Find where the given text appears and provide that cell's center as (X, Y) coordinate. 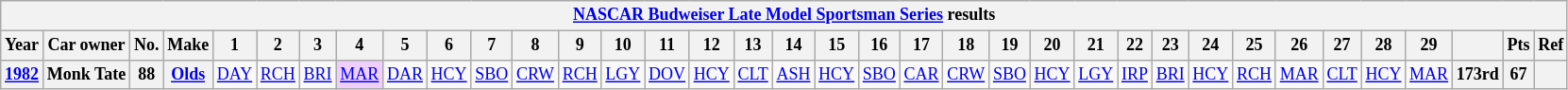
IRP (1135, 74)
Pts (1518, 45)
Year (23, 45)
NASCAR Budweiser Late Model Sportsman Series results (784, 15)
1 (234, 45)
Olds (189, 74)
1982 (23, 74)
6 (449, 45)
7 (492, 45)
23 (1171, 45)
12 (712, 45)
3 (317, 45)
21 (1096, 45)
88 (147, 74)
Car owner (86, 45)
19 (1010, 45)
CAR (921, 74)
Monk Tate (86, 74)
25 (1255, 45)
8 (536, 45)
22 (1135, 45)
16 (879, 45)
20 (1052, 45)
67 (1518, 74)
9 (580, 45)
27 (1342, 45)
10 (623, 45)
24 (1210, 45)
DAY (234, 74)
11 (667, 45)
17 (921, 45)
18 (967, 45)
DAR (406, 74)
4 (360, 45)
29 (1429, 45)
ASH (793, 74)
13 (753, 45)
26 (1299, 45)
28 (1384, 45)
Make (189, 45)
173rd (1477, 74)
Ref (1551, 45)
5 (406, 45)
DOV (667, 74)
2 (278, 45)
14 (793, 45)
15 (836, 45)
No. (147, 45)
